Identify which cell holds the provided text, then report its (x, y) central coordinate. 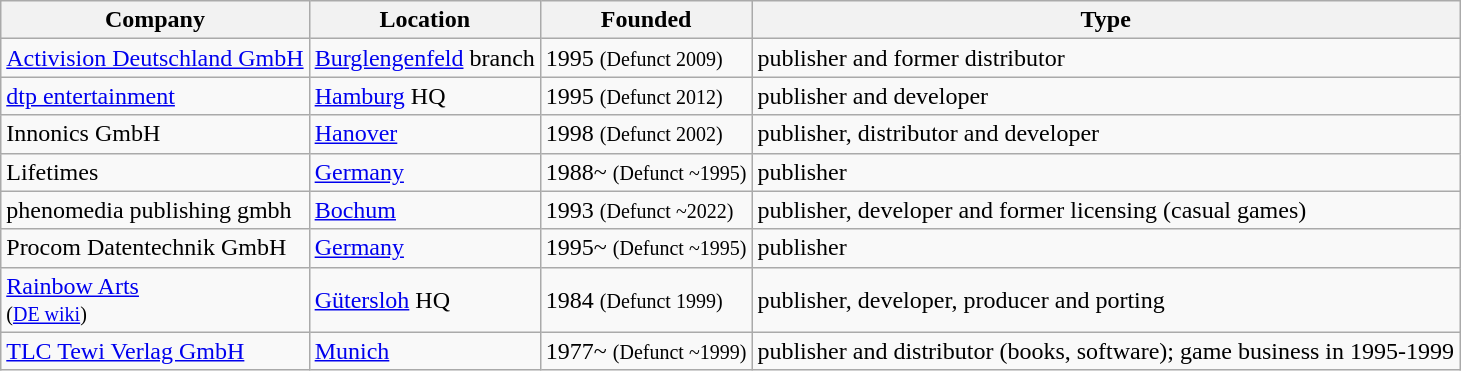
Location (424, 20)
publisher and former distributor (1106, 58)
1995 (Defunct 2012) (646, 96)
Burglengenfeld branch (424, 58)
1998 (Defunct 2002) (646, 134)
Lifetimes (155, 172)
Company (155, 20)
Procom Datentechnik GmbH (155, 248)
phenomedia publishing gmbh (155, 210)
1993 (Defunct ~2022) (646, 210)
TLC Tewi Verlag GmbH (155, 351)
Activision Deutschland GmbH (155, 58)
Hamburg HQ (424, 96)
1995 (Defunct 2009) (646, 58)
publisher, developer, producer and porting (1106, 300)
Founded (646, 20)
1984 (Defunct 1999) (646, 300)
Innonics GmbH (155, 134)
dtp entertainment (155, 96)
Gütersloh HQ (424, 300)
Hanover (424, 134)
publisher and distributor (books, software); game business in 1995-1999 (1106, 351)
Rainbow Arts (DE wiki) (155, 300)
Bochum (424, 210)
1977~ (Defunct ~1999) (646, 351)
publisher, developer and former licensing (casual games) (1106, 210)
1995~ (Defunct ~1995) (646, 248)
Type (1106, 20)
Munich (424, 351)
publisher, distributor and developer (1106, 134)
publisher and developer (1106, 96)
1988~ (Defunct ~1995) (646, 172)
